From the cell containing the given text, extract its center point as (x, y) coordinate. 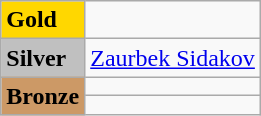
Bronze (43, 96)
Gold (43, 20)
Silver (43, 58)
Zaurbek Sidakov (173, 58)
